Determine the [X, Y] coordinate at the center of the cell enclosing the given text.  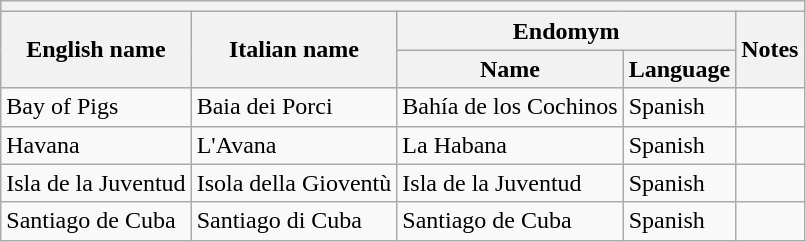
Isola della Gioventù [294, 183]
Name [510, 69]
Santiago di Cuba [294, 221]
La Habana [510, 145]
L'Avana [294, 145]
Language [679, 69]
Havana [96, 145]
Baia dei Porci [294, 107]
Endomym [566, 31]
Italian name [294, 50]
English name [96, 50]
Bay of Pigs [96, 107]
Notes [770, 50]
Bahía de los Cochinos [510, 107]
